Return the (X, Y) coordinate for the center point of the cell that contains the specified text.  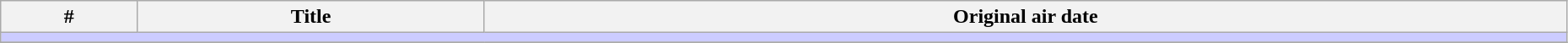
Title (311, 17)
# (69, 17)
Original air date (1026, 17)
